Output the [X, Y] coordinate of the center of the cell containing the given text.  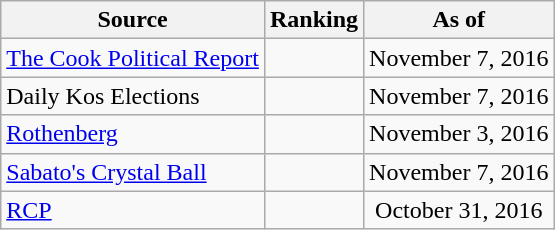
Sabato's Crystal Ball [133, 172]
Daily Kos Elections [133, 96]
November 3, 2016 [459, 134]
The Cook Political Report [133, 58]
Ranking [314, 20]
RCP [133, 210]
Rothenberg [133, 134]
As of [459, 20]
Source [133, 20]
October 31, 2016 [459, 210]
